Search for the cell housing the specified text and yield its [x, y] center coordinate. 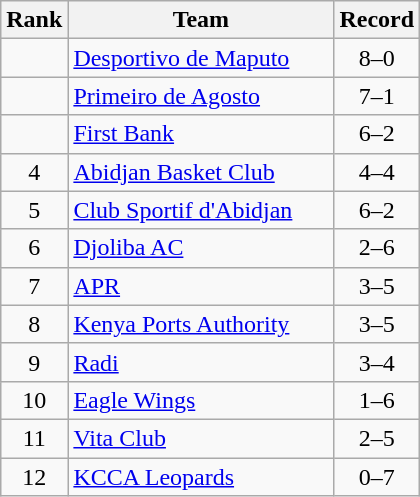
Vita Club [201, 438]
3–4 [377, 362]
10 [34, 400]
11 [34, 438]
4–4 [377, 172]
Desportivo de Maputo [201, 58]
Kenya Ports Authority [201, 324]
9 [34, 362]
1–6 [377, 400]
APR [201, 286]
Primeiro de Agosto [201, 96]
Team [201, 20]
Rank [34, 20]
7 [34, 286]
Radi [201, 362]
6 [34, 248]
Abidjan Basket Club [201, 172]
7–1 [377, 96]
KCCA Leopards [201, 477]
12 [34, 477]
2–5 [377, 438]
2–6 [377, 248]
Djoliba AC [201, 248]
First Bank [201, 134]
5 [34, 210]
Club Sportif d'Abidjan [201, 210]
Eagle Wings [201, 400]
8–0 [377, 58]
Record [377, 20]
4 [34, 172]
8 [34, 324]
0–7 [377, 477]
